Determine the [x, y] coordinate at the center of the cell enclosing the given text.  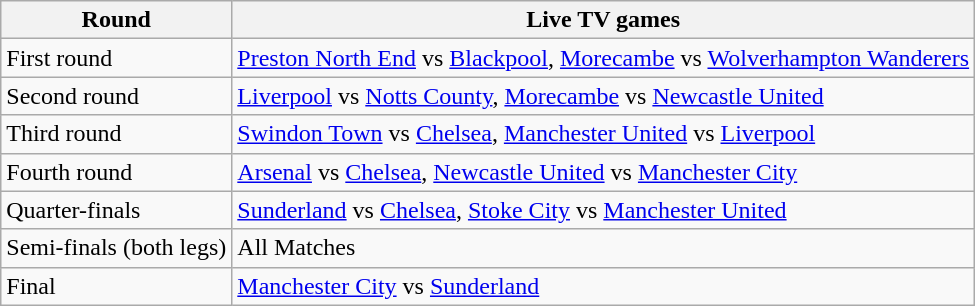
First round [116, 58]
Live TV games [604, 20]
Third round [116, 134]
All Matches [604, 248]
Fourth round [116, 172]
Sunderland vs Chelsea, Stoke City vs Manchester United [604, 210]
Second round [116, 96]
Liverpool vs Notts County, Morecambe vs Newcastle United [604, 96]
Manchester City vs Sunderland [604, 286]
Semi-finals (both legs) [116, 248]
Preston North End vs Blackpool, Morecambe vs Wolverhampton Wanderers [604, 58]
Arsenal vs Chelsea, Newcastle United vs Manchester City [604, 172]
Quarter-finals [116, 210]
Final [116, 286]
Swindon Town vs Chelsea, Manchester United vs Liverpool [604, 134]
Round [116, 20]
